Locate the cell with the specified text and output its [X, Y] center coordinate. 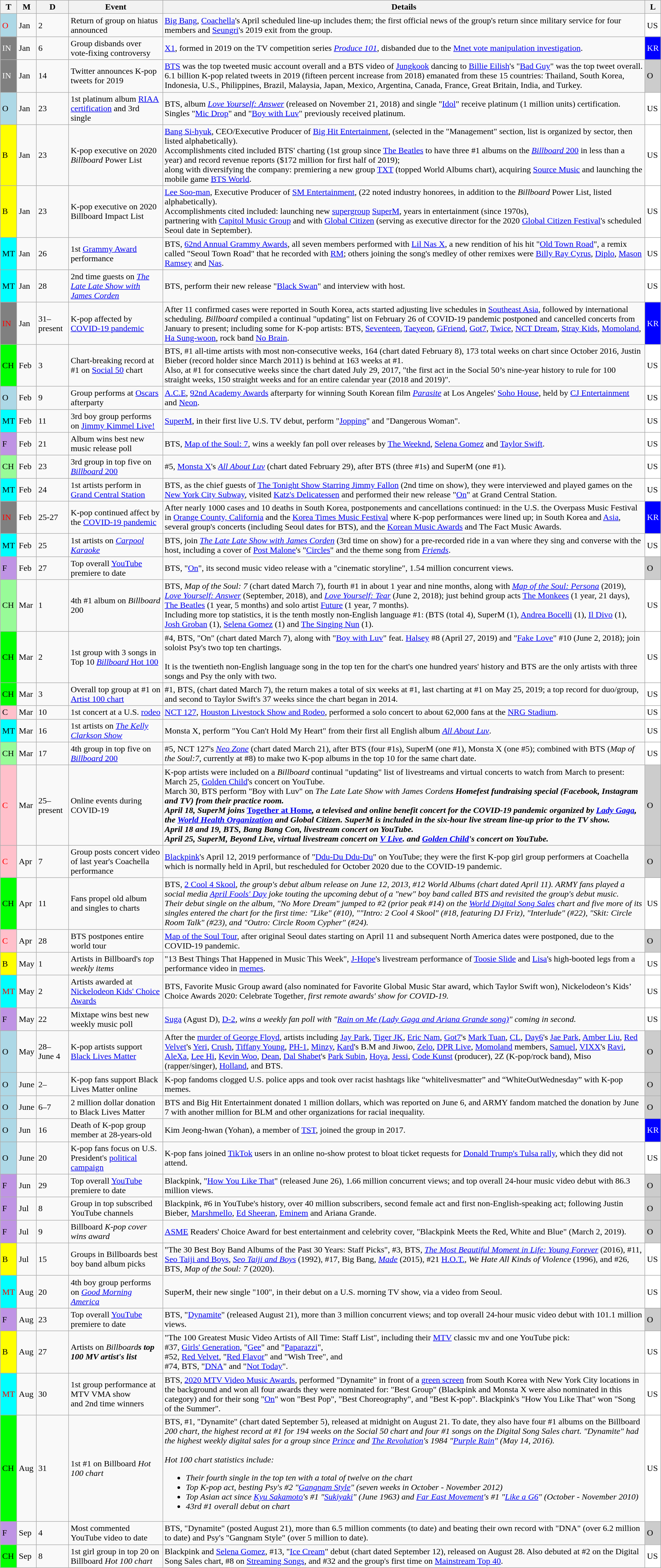
2nd time guests on The Late Late Show with James Corden [116, 286]
4 [53, 1533]
Overall top group at #1 on Artist 100 chart [116, 694]
1st artists on Carpool Karaoke [116, 545]
Artists on Billboards top 100 MV artist's list [116, 1352]
10 [53, 712]
Suga (Agust D), D-2, wins a weekly fan poll with "Rain on Me (Lady Gaga and Ariana Grande song)" coming in second. [404, 1019]
1st artists perform in Grand Central Station [116, 490]
SuperM, in their first live U.S. TV debut, perform "Jopping" and "Dangerous Woman". [404, 421]
BTS, "On", its second music video release with a "cinematic storyline", 1.54 million concurrent views. [404, 568]
K-pop fans joined TikTok users in an online no-show protest to bloat ticket requests for Donald Trump's Tulsa rally, which they did not attend. [404, 1158]
Monsta X, perform "You Can't Hold My Heart" from their first all English album All About Luv. [404, 731]
K-pop fans support Black Lives Matter online [116, 1084]
1st platinum album RIAA certification and 3rd single [116, 108]
25 [53, 545]
1st girl group in top 20 on Billboard Hot 100 chart [116, 1556]
6–7 [53, 1107]
Groups in Billboards best boy band album picks [116, 1259]
6 [53, 48]
15 [53, 1259]
Online events during COVID-19 [116, 805]
1st group performance at MTV VMA show and 2nd time winners [116, 1394]
30 [53, 1394]
Chart-breaking record at #1 on Social 50 chart [116, 365]
NCT 127, Houston Livestock Show and Rodeo, performed a solo concert to about 62,000 fans at the NRG Stadium. [404, 712]
4th boy group performs on Good Morning America [116, 1292]
D [53, 7]
31– present [53, 323]
Mixtape wins best new weekly music poll [116, 1019]
#5, Monsta X's All About Luv (chart dated February 29), after BTS (three #1s) and SuperM (one #1). [404, 467]
BTS, perform their new release "Black Swan" and interview with host. [404, 286]
Twitter announces K-pop tweets for 2019 [116, 76]
X1, formed in 2019 on the TV competition series Produce 101, disbanded due to the Mnet vote manipulation investigation. [404, 48]
Group performs at Oscars afterparty [116, 397]
Return of group on hiatus announced [116, 25]
1st #1 on Billboard Hot 100 chart [116, 1468]
BTS, Map of the Soul: 7, wins a weekly fan poll over releases by The Weeknd, Selena Gomez and Taylor Swift. [404, 444]
Group posts concert video of last year's Coachella performance [116, 861]
K-pop executive on 2020 Billboard Power List [116, 155]
M [27, 7]
21 [53, 444]
Kim Jeong-hwan (Yohan), a member of TST, joined the group in 2017. [404, 1130]
1st Grammy Award performance [116, 253]
SuperM, their new single "100", in their debut on a U.S. morning TV show, via a video from Seoul. [404, 1292]
24 [53, 490]
26 [53, 253]
Details [404, 7]
29 [53, 1185]
Group in top subscribed YouTube channels [116, 1209]
Artists in Billboard's top weekly items [116, 964]
Death of K-pop group member at 28-years-old [116, 1130]
K-pop fandoms clogged U.S. police apps and took over racist hashtags like “whitelivesmatter” and “WhiteOutWednesday” with K-pop memes. [404, 1084]
Album wins best new music release poll [116, 444]
1st group with 3 songs in Top 10 Billboard Hot 100 [116, 657]
ASME Readers' Choice Award for best entertainment and celebrity cover, "Blackpink Meets the Red, White and Blue" (March 2, 2019). [404, 1231]
BTS postpones entire world tour [116, 940]
28– June 4 [53, 1052]
Billboard K-pop cover wins award [116, 1231]
17 [53, 753]
K-pop executive on 2020 Billboard Impact List [116, 211]
22 [53, 1019]
Group disbands over vote-fixing controversy [116, 48]
3rd boy group performs on Jimmy Kimmel Live! [116, 421]
14 [53, 76]
2– [53, 1084]
Most commented YouTube video to date [116, 1533]
Blackpink, "How You Like That" (released June 26), 1.66 million concurrent views; and top overall 24-hour music video debut with 86.3 million views. [404, 1185]
A.C.E, 92nd Academy Awards afterparty for winning South Korean film Parasite at Los Angeles' Soho House, held by CJ Entertainment and Neon. [404, 397]
T [8, 7]
31 [53, 1468]
1st concert at a U.S. rodeo [116, 712]
Fans propel old album and singles to charts [116, 903]
K-pop fans focus on U.S. President's political campaign [116, 1158]
7 [53, 861]
Event [116, 7]
2 million dollar donation to Black Lives Matter [116, 1107]
BTS, "Dynamite" (released August 21), more than 3 million concurrent views; and top overall 24-hour music video debut with 101.1 million views. [404, 1319]
25– present [53, 805]
Artists awarded at Nickelodeon Kids' Choice Awards [116, 992]
25-27 [53, 517]
4th group in top five on Billboard 200 [116, 753]
K-pop artists support Black Lives Matter [116, 1052]
L [653, 7]
3rd group in top five on Billboard 200 [116, 467]
1st artists on The Kelly Clarkson Show [116, 731]
K-pop affected by COVID-19 pandemic [116, 323]
4th #1 album on Billboard 200 [116, 605]
K-pop continued affect by the COVID-19 pandemic [116, 517]
